For the text-containing cell, return its midpoint in [X, Y] coordinate format. 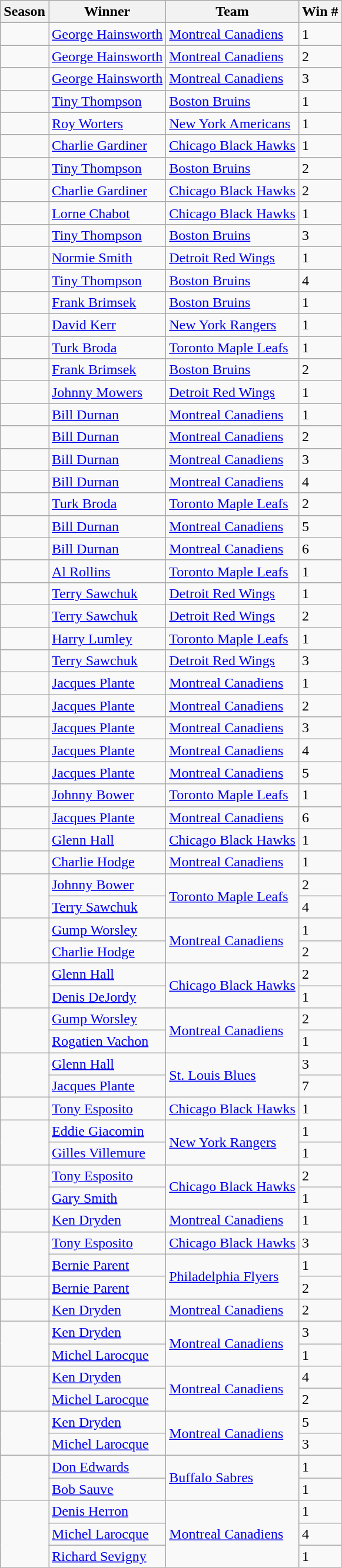
Lorne Chabot [107, 213]
Roy Worters [107, 124]
Rogatien Vachon [107, 1042]
Normie Smith [107, 258]
Johnny Mowers [107, 392]
David Kerr [107, 325]
Bob Sauve [107, 1489]
Win # [320, 12]
St. Louis Blues [233, 1075]
Eddie Giacomin [107, 1131]
Winner [107, 12]
Don Edwards [107, 1467]
Philadelphia Flyers [233, 1276]
Buffalo Sabres [233, 1478]
Gary Smith [107, 1198]
Denis Herron [107, 1512]
Richard Sevigny [107, 1556]
Harry Lumley [107, 638]
Season [25, 12]
Gilles Villemure [107, 1153]
Denis DeJordy [107, 997]
Al Rollins [107, 571]
7 [320, 1086]
Team [233, 12]
New York Americans [233, 124]
